Locate the cell with the specified text and output its (X, Y) center coordinate. 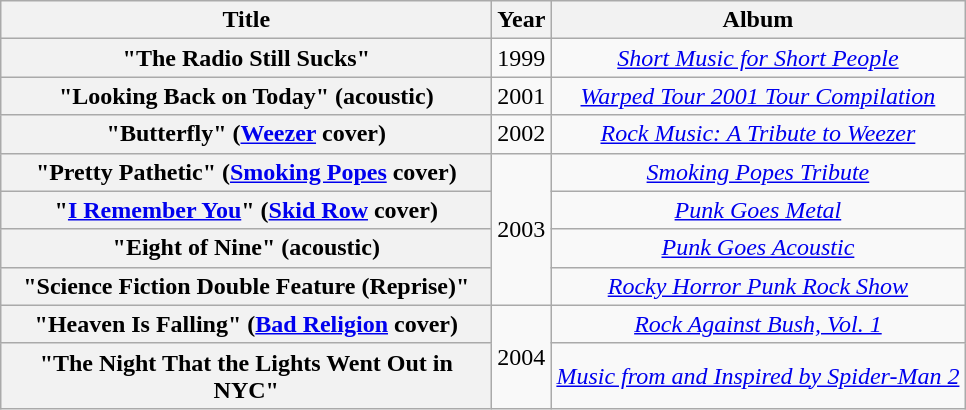
Album (758, 20)
"Heaven Is Falling" (Bad Religion cover) (246, 324)
Title (246, 20)
Rock Against Bush, Vol. 1 (758, 324)
2002 (522, 134)
Smoking Popes Tribute (758, 172)
Punk Goes Acoustic (758, 248)
Warped Tour 2001 Tour Compilation (758, 96)
Music from and Inspired by Spider-Man 2 (758, 376)
"The Night That the Lights Went Out in NYC" (246, 376)
Punk Goes Metal (758, 210)
Rocky Horror Punk Rock Show (758, 286)
2001 (522, 96)
"Science Fiction Double Feature (Reprise)" (246, 286)
1999 (522, 58)
"Butterfly" (Weezer cover) (246, 134)
"Pretty Pathetic" (Smoking Popes cover) (246, 172)
2003 (522, 229)
Rock Music: A Tribute to Weezer (758, 134)
Short Music for Short People (758, 58)
2004 (522, 356)
"Looking Back on Today" (acoustic) (246, 96)
"I Remember You" (Skid Row cover) (246, 210)
"Eight of Nine" (acoustic) (246, 248)
"The Radio Still Sucks" (246, 58)
Year (522, 20)
